Find where the given text appears and provide that cell's center as [x, y] coordinate. 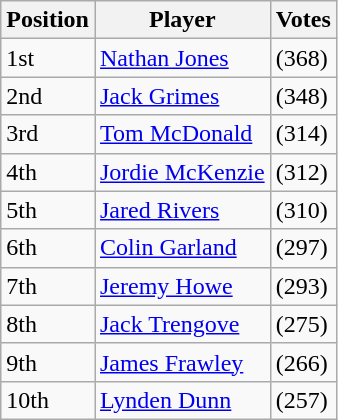
9th [48, 362]
James Frawley [182, 362]
(266) [303, 362]
10th [48, 400]
(348) [303, 96]
(297) [303, 248]
Jack Grimes [182, 96]
(312) [303, 172]
Tom McDonald [182, 134]
Jared Rivers [182, 210]
1st [48, 58]
(368) [303, 58]
2nd [48, 96]
(310) [303, 210]
(257) [303, 400]
8th [48, 324]
Player [182, 20]
Lynden Dunn [182, 400]
6th [48, 248]
Position [48, 20]
5th [48, 210]
7th [48, 286]
Jack Trengove [182, 324]
4th [48, 172]
Votes [303, 20]
Jordie McKenzie [182, 172]
3rd [48, 134]
(314) [303, 134]
(275) [303, 324]
(293) [303, 286]
Colin Garland [182, 248]
Nathan Jones [182, 58]
Jeremy Howe [182, 286]
